Find where the given text appears and provide that cell's center as [X, Y] coordinate. 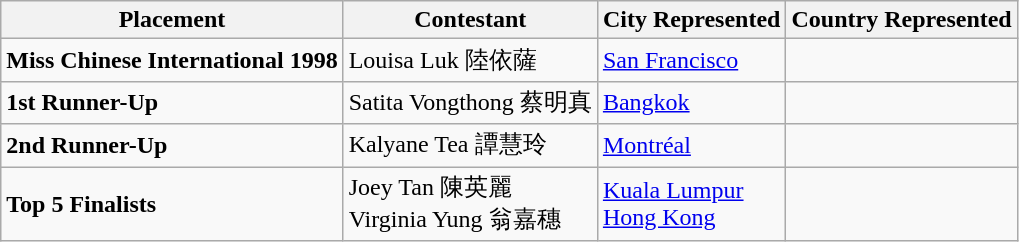
City Represented [692, 20]
Country Represented [902, 20]
Satita Vongthong 蔡明真 [470, 102]
2nd Runner-Up [172, 146]
1st Runner-Up [172, 102]
Placement [172, 20]
Top 5 Finalists [172, 203]
San Francisco [692, 60]
Montréal [692, 146]
Kalyane Tea 譚慧玲 [470, 146]
Bangkok [692, 102]
Contestant [470, 20]
Miss Chinese International 1998 [172, 60]
Joey Tan 陳英麗Virginia Yung 翁嘉穗 [470, 203]
Kuala LumpurHong Kong [692, 203]
Louisa Luk 陸依薩 [470, 60]
